Return the [X, Y] coordinate for the center point of the cell that contains the specified text.  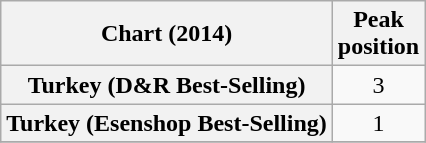
Turkey (Esenshop Best-Selling) [167, 123]
Peakposition [378, 34]
Chart (2014) [167, 34]
Turkey (D&R Best-Selling) [167, 85]
1 [378, 123]
3 [378, 85]
